Scan for the cell matching the given text and deliver its [x, y] coordinate at center. 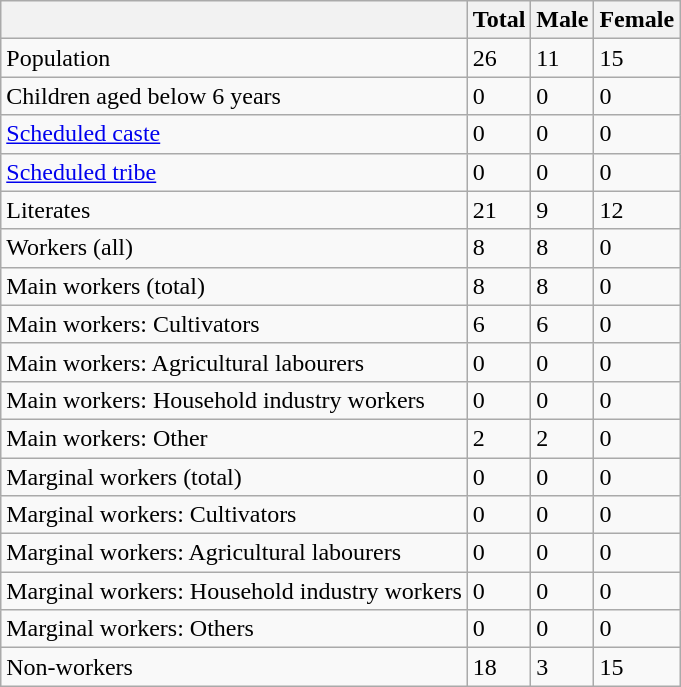
Population [234, 58]
Non-workers [234, 667]
Marginal workers: Agricultural labourers [234, 553]
12 [637, 210]
Total [499, 20]
Female [637, 20]
26 [499, 58]
Workers (all) [234, 248]
Marginal workers (total) [234, 477]
3 [562, 667]
Marginal workers: Cultivators [234, 515]
Children aged below 6 years [234, 96]
9 [562, 210]
Main workers: Agricultural labourers [234, 362]
Main workers: Household industry workers [234, 400]
Literates [234, 210]
Main workers (total) [234, 286]
Male [562, 20]
Main workers: Other [234, 438]
Marginal workers: Household industry workers [234, 591]
18 [499, 667]
11 [562, 58]
21 [499, 210]
Main workers: Cultivators [234, 324]
Scheduled caste [234, 134]
Marginal workers: Others [234, 629]
Scheduled tribe [234, 172]
